Search for the cell housing the specified text and yield its [x, y] center coordinate. 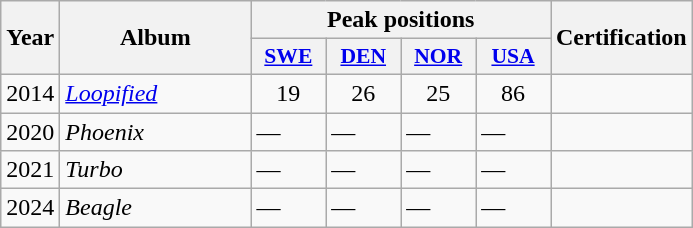
2020 [30, 131]
86 [514, 93]
Album [156, 38]
Peak positions [401, 20]
2014 [30, 93]
2021 [30, 170]
DEN [364, 57]
SWE [288, 57]
Certification [621, 38]
Beagle [156, 208]
Year [30, 38]
Loopified [156, 93]
2024 [30, 208]
Turbo [156, 170]
19 [288, 93]
25 [438, 93]
USA [514, 57]
Phoenix [156, 131]
NOR [438, 57]
26 [364, 93]
